From the cell containing the given text, extract its center point as (X, Y) coordinate. 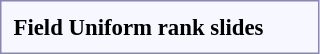
Field Uniform rank slides (138, 27)
